Return the (x, y) coordinate for the center point of the cell that contains the specified text.  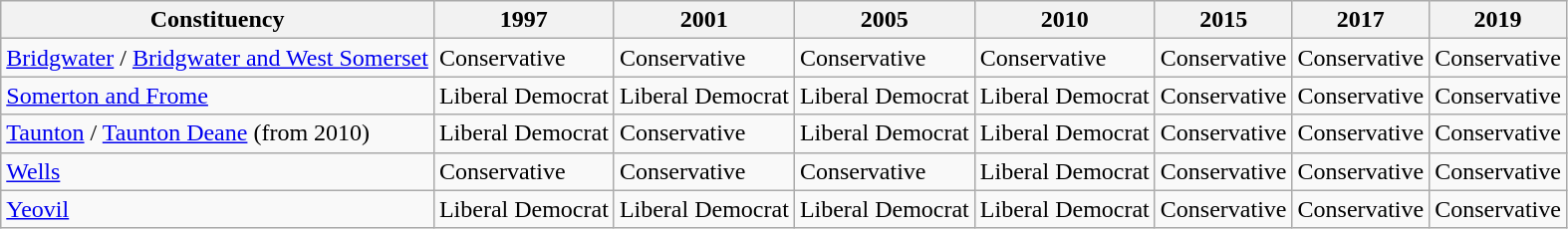
2010 (1064, 20)
2019 (1498, 20)
2017 (1361, 20)
Constituency (217, 20)
Yeovil (217, 209)
Bridgwater / Bridgwater and West Somerset (217, 58)
2005 (885, 20)
1997 (524, 20)
2015 (1223, 20)
Wells (217, 171)
Somerton and Frome (217, 96)
2001 (703, 20)
Taunton / Taunton Deane (from 2010) (217, 133)
